Return [x, y] of the center of cell containing provided text 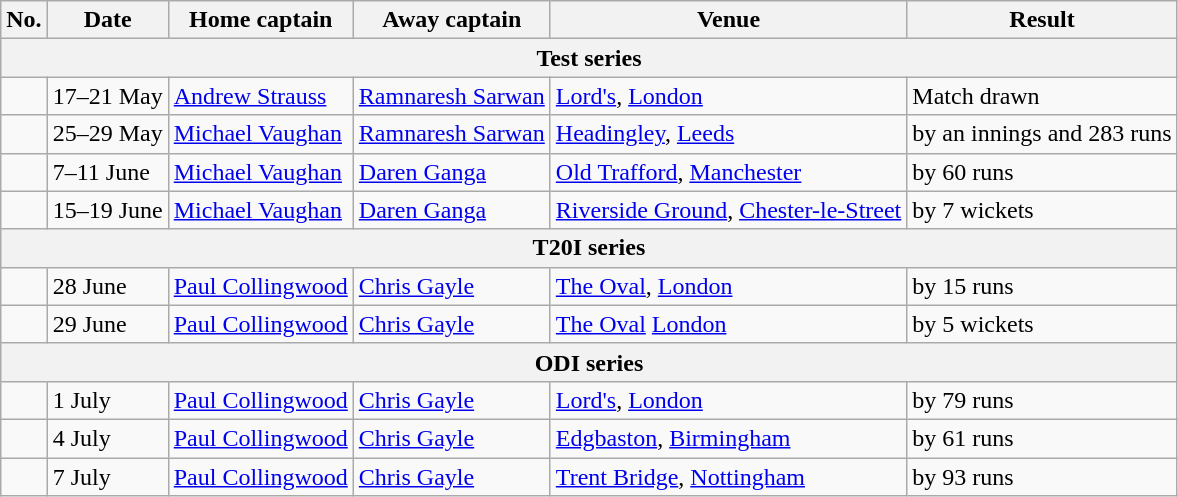
The Oval London [728, 324]
15–19 June [108, 210]
Match drawn [1042, 96]
by 60 runs [1042, 172]
1 July [108, 400]
Venue [728, 20]
by 15 runs [1042, 286]
Date [108, 20]
29 June [108, 324]
7 July [108, 477]
Old Trafford, Manchester [728, 172]
25–29 May [108, 134]
7–11 June [108, 172]
by 7 wickets [1042, 210]
The Oval, London [728, 286]
by 93 runs [1042, 477]
Away captain [452, 20]
by 61 runs [1042, 438]
Test series [589, 58]
Riverside Ground, Chester-le-Street [728, 210]
Edgbaston, Birmingham [728, 438]
T20I series [589, 248]
by 5 wickets [1042, 324]
4 July [108, 438]
Trent Bridge, Nottingham [728, 477]
Headingley, Leeds [728, 134]
Andrew Strauss [260, 96]
by 79 runs [1042, 400]
Home captain [260, 20]
ODI series [589, 362]
17–21 May [108, 96]
No. [24, 20]
by an innings and 283 runs [1042, 134]
Result [1042, 20]
28 June [108, 286]
